Extract the (X, Y) coordinate from the center of the cell holding the provided text.  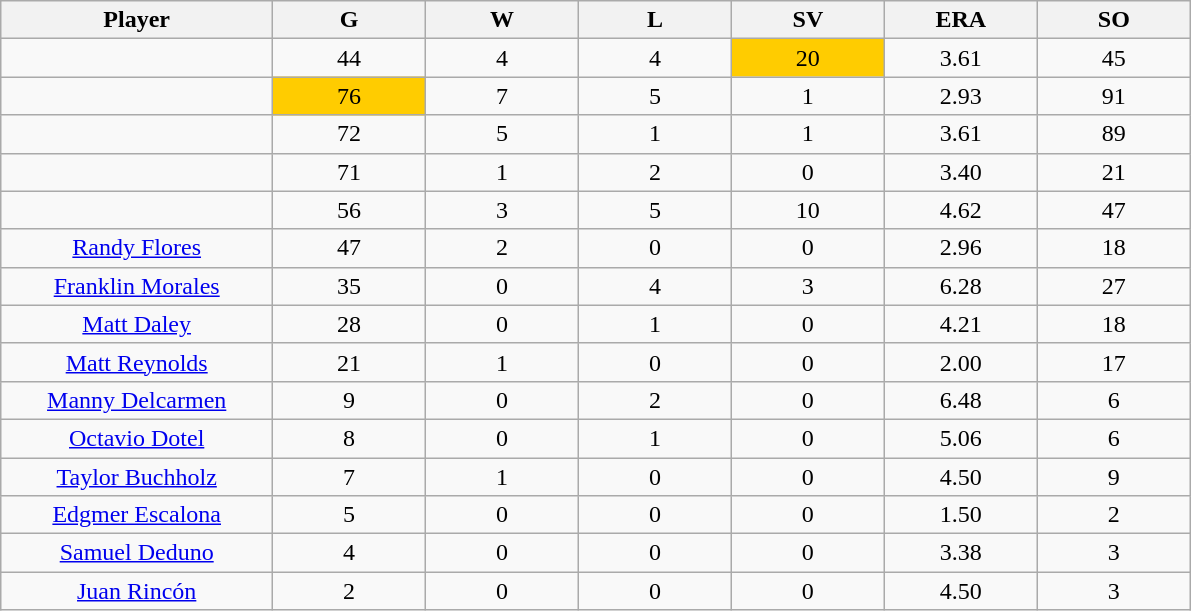
44 (350, 58)
Octavio Dotel (137, 438)
10 (808, 210)
2.93 (960, 96)
Edgmer Escalona (137, 515)
20 (808, 58)
Randy Flores (137, 248)
Juan Rincón (137, 591)
6.48 (960, 400)
72 (350, 134)
Matt Reynolds (137, 362)
17 (1114, 362)
45 (1114, 58)
89 (1114, 134)
71 (350, 172)
ERA (960, 20)
2.00 (960, 362)
G (350, 20)
Manny Delcarmen (137, 400)
SO (1114, 20)
Taylor Buchholz (137, 477)
L (654, 20)
6.28 (960, 286)
28 (350, 324)
8 (350, 438)
3.40 (960, 172)
Franklin Morales (137, 286)
3.38 (960, 553)
1.50 (960, 515)
91 (1114, 96)
4.62 (960, 210)
2.96 (960, 248)
27 (1114, 286)
Player (137, 20)
Matt Daley (137, 324)
76 (350, 96)
5.06 (960, 438)
4.21 (960, 324)
Samuel Deduno (137, 553)
56 (350, 210)
35 (350, 286)
W (502, 20)
SV (808, 20)
